Extract the (x, y) coordinate from the center of the cell holding the provided text.  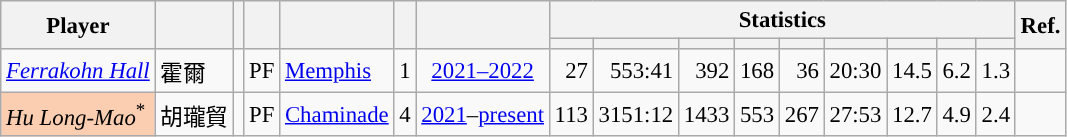
Memphis (337, 71)
4 (405, 115)
Ferrakohn Hall (78, 71)
27:53 (856, 115)
Hu Long-Mao* (78, 115)
553:41 (636, 71)
6.2 (956, 71)
27 (571, 71)
1433 (707, 115)
553 (758, 115)
Statistics (782, 20)
2021–present (482, 115)
36 (802, 71)
4.9 (956, 115)
3151:12 (636, 115)
168 (758, 71)
267 (802, 115)
392 (707, 71)
霍爾 (194, 71)
Ref. (1040, 25)
14.5 (912, 71)
2.4 (996, 115)
2021–2022 (482, 71)
1.3 (996, 71)
113 (571, 115)
胡瓏貿 (194, 115)
12.7 (912, 115)
Player (78, 25)
20:30 (856, 71)
1 (405, 71)
Chaminade (337, 115)
